Return (X, Y) of the center of cell containing provided text 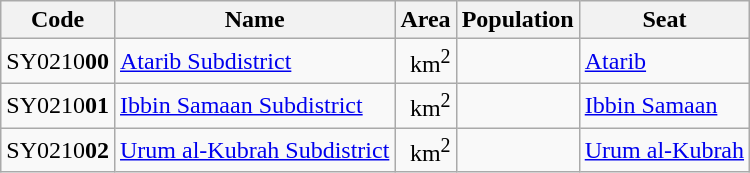
Name (254, 20)
Population (518, 20)
Urum al-Kubrah Subdistrict (254, 150)
Urum al-Kubrah (664, 150)
Atarib (664, 62)
Seat (664, 20)
Area (426, 20)
Ibbin Samaan Subdistrict (254, 106)
SY021001 (58, 106)
Atarib Subdistrict (254, 62)
Code (58, 20)
SY021002 (58, 150)
SY021000 (58, 62)
Ibbin Samaan (664, 106)
